Provide the [X, Y] coordinate of the cell's center where the given text is located.  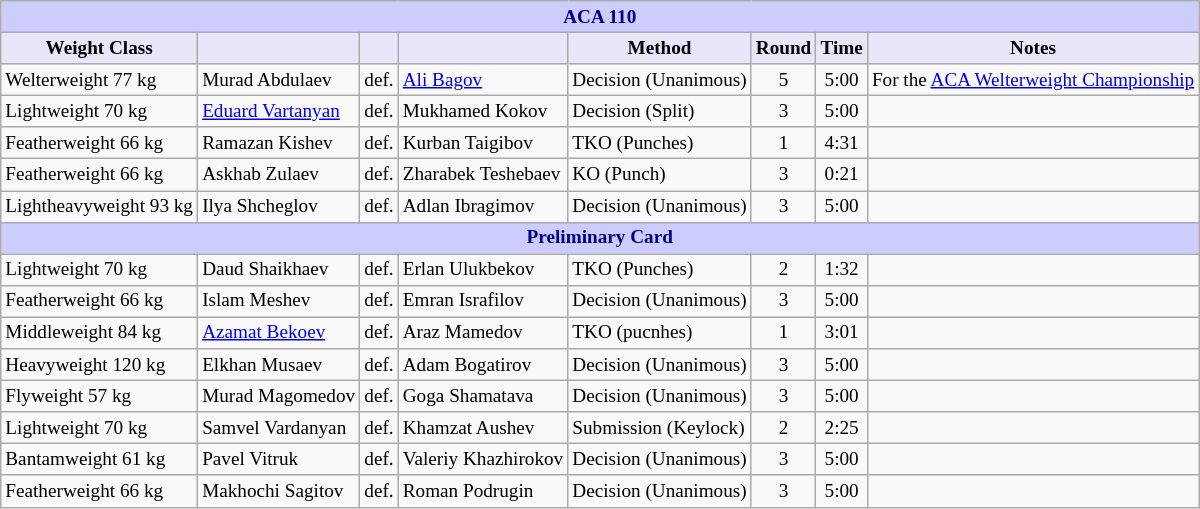
Flyweight 57 kg [100, 396]
Ramazan Kishev [279, 143]
Murad Abdulaev [279, 80]
Valeriy Khazhirokov [483, 460]
Islam Meshev [279, 301]
Mukhamed Kokov [483, 111]
Ali Bagov [483, 80]
Khamzat Aushev [483, 428]
Roman Podrugin [483, 491]
Goga Shamatava [483, 396]
Lightheavyweight 93 kg [100, 206]
Decision (Split) [660, 111]
Round [784, 48]
Makhochi Sagitov [279, 491]
Notes [1032, 48]
3:01 [842, 333]
Kurban Taigibov [483, 143]
Middleweight 84 kg [100, 333]
Eduard Vartanyan [279, 111]
Adam Bogatirov [483, 365]
Adlan Ibragimov [483, 206]
KO (Punch) [660, 175]
Zharabek Teshebaev [483, 175]
Preliminary Card [600, 238]
Heavyweight 120 kg [100, 365]
1:32 [842, 270]
Araz Mamedov [483, 333]
4:31 [842, 143]
Elkhan Musaev [279, 365]
Emran Israfilov [483, 301]
0:21 [842, 175]
Murad Magomedov [279, 396]
TKO (pucnhes) [660, 333]
For the ACA Welterweight Championship [1032, 80]
Azamat Bekoev [279, 333]
Time [842, 48]
Weight Class [100, 48]
2:25 [842, 428]
Samvel Vardanyan [279, 428]
ACA 110 [600, 17]
Erlan Ulukbekov [483, 270]
Pavel Vitruk [279, 460]
Daud Shaikhaev [279, 270]
5 [784, 80]
Submission (Keylock) [660, 428]
Method [660, 48]
Askhab Zulaev [279, 175]
Welterweight 77 kg [100, 80]
Bantamweight 61 kg [100, 460]
Ilya Shcheglov [279, 206]
